For the text-containing cell, return its midpoint in [x, y] coordinate format. 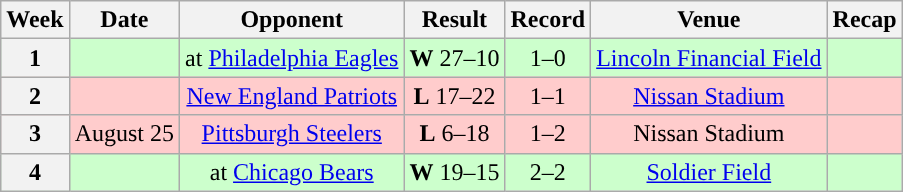
W 19–15 [454, 172]
Date [124, 20]
at Philadelphia Eagles [292, 58]
Week [35, 20]
L 6–18 [454, 134]
Result [454, 20]
Recap [864, 20]
L 17–22 [454, 96]
1–0 [548, 58]
1–2 [548, 134]
Lincoln Financial Field [709, 58]
Soldier Field [709, 172]
August 25 [124, 134]
W 27–10 [454, 58]
Pittsburgh Steelers [292, 134]
Opponent [292, 20]
2–2 [548, 172]
at Chicago Bears [292, 172]
Record [548, 20]
2 [35, 96]
Venue [709, 20]
1 [35, 58]
4 [35, 172]
New England Patriots [292, 96]
1–1 [548, 96]
3 [35, 134]
